Detect which cell encompasses the target text, then output its (X, Y) center coordinate. 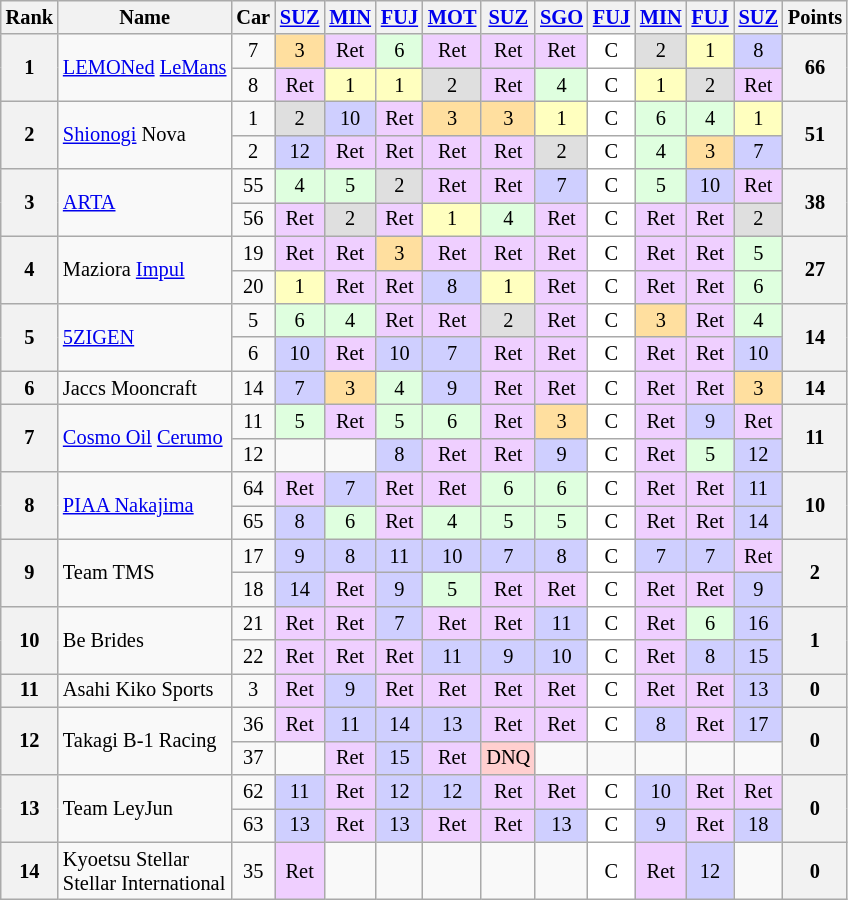
65 (253, 522)
Be Brides (144, 640)
DNQ (508, 758)
64 (253, 489)
ARTA (144, 202)
Takagi B-1 Racing (144, 740)
35 (253, 871)
Asahi Kiko Sports (144, 690)
63 (253, 825)
56 (253, 219)
Jaccs Mooncraft (144, 388)
27 (815, 270)
MOT (452, 17)
16 (758, 623)
PIAA Nakajima (144, 506)
LEMONed LeMans (144, 68)
Shionogi Nova (144, 134)
Name (144, 17)
Rank (30, 17)
Team TMS (144, 572)
Car (253, 17)
62 (253, 791)
19 (253, 253)
22 (253, 657)
Points (815, 17)
5ZIGEN (144, 336)
36 (253, 724)
55 (253, 186)
20 (253, 287)
Team LeyJun (144, 808)
Maziora Impul (144, 270)
21 (253, 623)
SGO (562, 17)
66 (815, 68)
Cosmo Oil Cerumo (144, 438)
51 (815, 134)
38 (815, 202)
Kyoetsu StellarStellar International (144, 871)
37 (253, 758)
